Extract the (x, y) coordinate from the center of the cell holding the provided text.  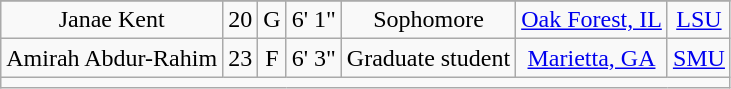
G (272, 20)
20 (240, 20)
Amirah Abdur-Rahim (112, 58)
Oak Forest, IL (592, 20)
23 (240, 58)
F (272, 58)
Graduate student (428, 58)
Sophomore (428, 20)
6' 1" (314, 20)
Marietta, GA (592, 58)
6' 3" (314, 58)
LSU (698, 20)
SMU (698, 58)
Janae Kent (112, 20)
